Capture the cell that displays the provided text and extract its [x, y] central coordinate. 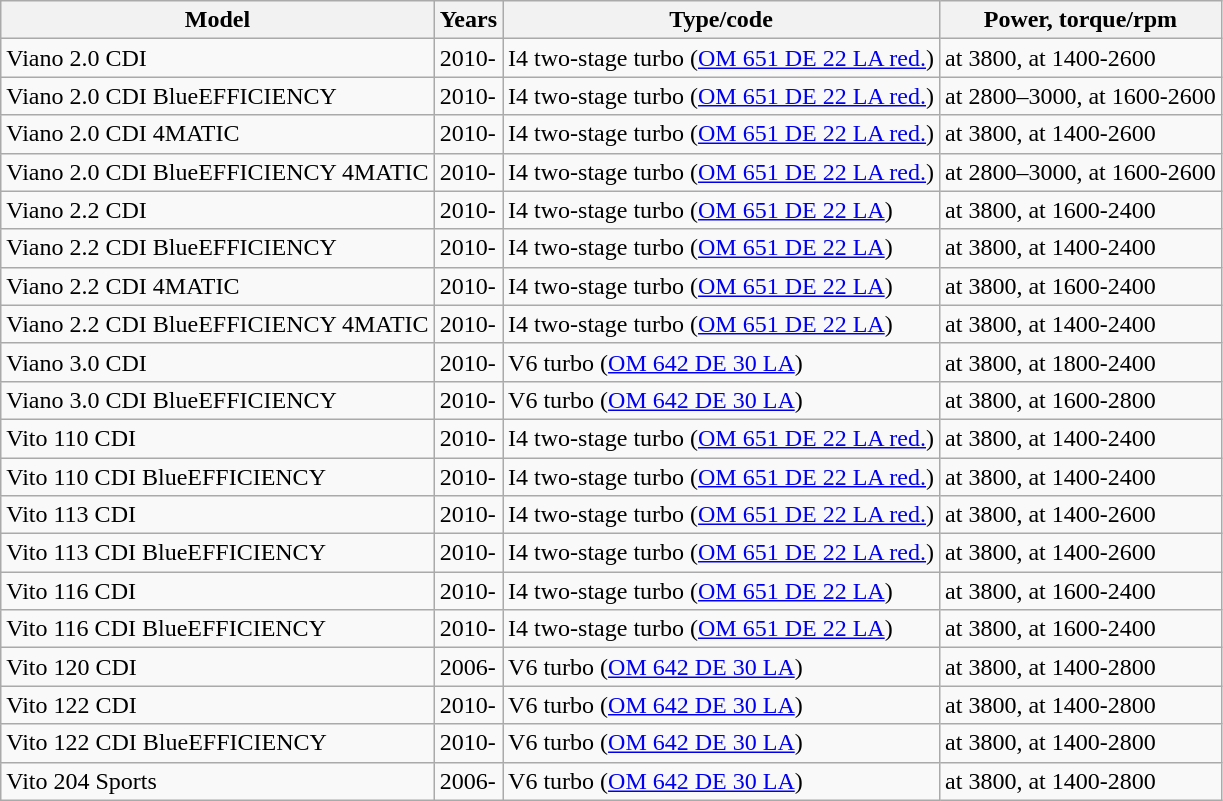
Vito 122 CDI [218, 705]
Viano 3.0 CDI [218, 362]
Model [218, 20]
Vito 120 CDI [218, 667]
Vito 204 Sports [218, 781]
Viano 2.2 CDI [218, 210]
Viano 2.0 CDI 4MATIC [218, 134]
Vito 110 CDI BlueEFFICIENCY [218, 477]
Vito 110 CDI [218, 438]
Vito 113 CDI BlueEFFICIENCY [218, 553]
Viano 2.2 CDI BlueEFFICIENCY [218, 248]
Vito 113 CDI [218, 515]
Viano 2.2 CDI 4MATIC [218, 286]
Vito 116 CDI [218, 591]
at 3800, at 1600-2800 [1081, 400]
Type/code [722, 20]
Power, torque/rpm [1081, 20]
Viano 2.2 CDI BlueEFFICIENCY 4MATIC [218, 324]
Viano 2.0 CDI [218, 58]
Viano 2.0 CDI BlueEFFICIENCY [218, 96]
Viano 2.0 CDI BlueEFFICIENCY 4MATIC [218, 172]
Vito 116 CDI BlueEFFICIENCY [218, 629]
Years [468, 20]
Viano 3.0 CDI BlueEFFICIENCY [218, 400]
at 3800, at 1800-2400 [1081, 362]
Vito 122 CDI BlueEFFICIENCY [218, 743]
